Scan for the cell matching the given text and deliver its (X, Y) coordinate at center. 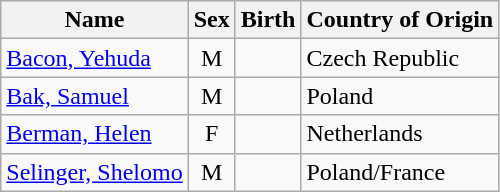
Bacon, Yehuda (94, 58)
Netherlands (400, 134)
Birth (268, 20)
Poland (400, 96)
Name (94, 20)
Czech Republic (400, 58)
Country of Origin (400, 20)
Selinger, Shelomo (94, 172)
F (212, 134)
Bak, Samuel (94, 96)
Sex (212, 20)
Berman, Helen (94, 134)
Poland/France (400, 172)
